Determine the [x, y] coordinate at the center of the cell enclosing the given text.  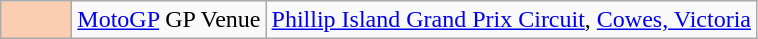
Phillip Island Grand Prix Circuit, Cowes, Victoria [511, 20]
MotoGP GP Venue [169, 20]
